Detect which cell encompasses the target text, then output its [X, Y] center coordinate. 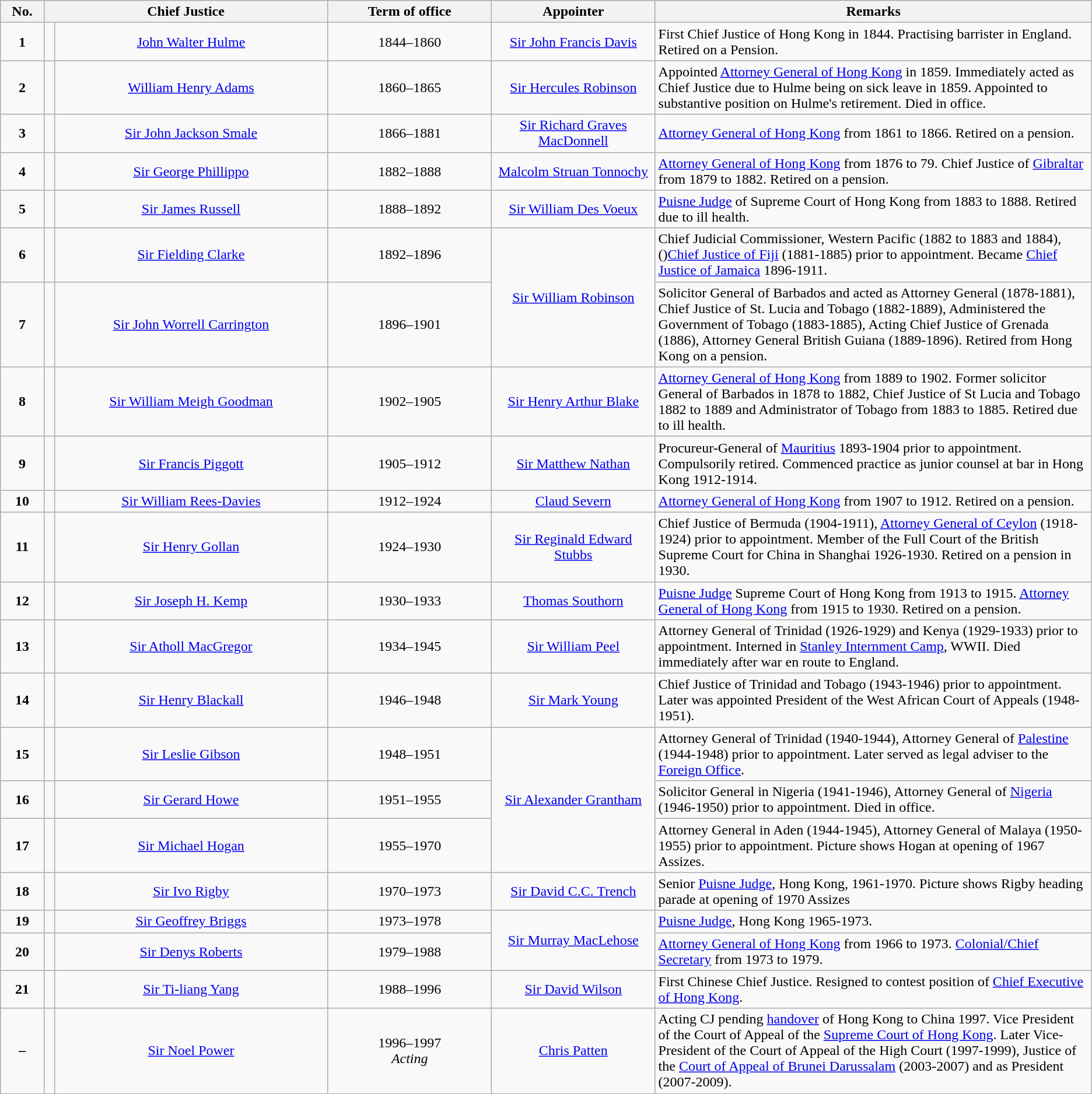
Sir Joseph H. Kemp [191, 601]
Sir Fielding Clarke [191, 255]
1924–1930 [409, 547]
1948–1951 [409, 754]
William Henry Adams [191, 87]
1955–1970 [409, 846]
Attorney General of Hong Kong from 1861 to 1866. Retired on a pension. [873, 133]
10 [22, 501]
Puisne Judge Supreme Court of Hong Kong from 1913 to 1915. Attorney General of Hong Kong from 1915 to 1930. Retired on a pension. [873, 601]
Sir Geoffrey Briggs [191, 921]
6 [22, 255]
Attorney General in Aden (1944-1945), Attorney General of Malaya (1950-1955) prior to appointment. Picture shows Hogan at opening of 1967 Assizes. [873, 846]
Thomas Southorn [573, 601]
1930–1933 [409, 601]
Sir Henry Blackall [191, 700]
Sir Matthew Nathan [573, 463]
21 [22, 989]
Malcolm Struan Tonnochy [573, 171]
15 [22, 754]
Sir Atholl MacGregor [191, 647]
4 [22, 171]
1946–1948 [409, 700]
20 [22, 952]
Sir Richard Graves MacDonnell [573, 133]
Sir William Des Voeux [573, 209]
1 [22, 42]
Sir Henry Gollan [191, 547]
Sir William Robinson [573, 297]
Sir John Francis Davis [573, 42]
Sir Francis Piggott [191, 463]
Sir Henry Arthur Blake [573, 401]
Puisne Judge, Hong Kong 1965-1973. [873, 921]
Sir William Peel [573, 647]
Sir George Phillippo [191, 171]
8 [22, 401]
John Walter Hulme [191, 42]
Sir Ti-liang Yang [191, 989]
Sir Hercules Robinson [573, 87]
19 [22, 921]
First Chief Justice of Hong Kong in 1844. Practising barrister in England. Retired on a Pension. [873, 42]
Sir Reginald Edward Stubbs [573, 547]
11 [22, 547]
No. [22, 12]
Sir Alexander Grantham [573, 800]
Sir Mark Young [573, 700]
1970–1973 [409, 891]
9 [22, 463]
17 [22, 846]
Sir Gerard Howe [191, 800]
12 [22, 601]
3 [22, 133]
13 [22, 647]
Sir Michael Hogan [191, 846]
1934–1945 [409, 647]
1951–1955 [409, 800]
Term of office [409, 12]
Sir John Jackson Smale [191, 133]
Sir William Rees-Davies [191, 501]
1860–1865 [409, 87]
Sir Murray MacLehose [573, 940]
Sir James Russell [191, 209]
Sir David Wilson [573, 989]
Chief Justice [185, 12]
Attorney General of Hong Kong from 1876 to 79. Chief Justice of Gibraltar from 1879 to 1882. Retired on a pension. [873, 171]
1844–1860 [409, 42]
1866–1881 [409, 133]
1996–1997Acting [409, 1051]
– [22, 1051]
7 [22, 324]
18 [22, 891]
Sir William Meigh Goodman [191, 401]
Sir Noel Power [191, 1051]
Sir Leslie Gibson [191, 754]
1882–1888 [409, 171]
Sir John Worrell Carrington [191, 324]
Remarks [873, 12]
Appointer [573, 12]
1896–1901 [409, 324]
1902–1905 [409, 401]
First Chinese Chief Justice. Resigned to contest position of Chief Executive of Hong Kong. [873, 989]
Puisne Judge of Supreme Court of Hong Kong from 1883 to 1888. Retired due to ill health. [873, 209]
Attorney General of Hong Kong from 1966 to 1973. Colonial/Chief Secretary from 1973 to 1979. [873, 952]
Claud Severn [573, 501]
Sir Denys Roberts [191, 952]
Chris Patten [573, 1051]
Senior Puisne Judge, Hong Kong, 1961-1970. Picture shows Rigby heading parade at opening of 1970 Assizes [873, 891]
1905–1912 [409, 463]
1888–1892 [409, 209]
5 [22, 209]
2 [22, 87]
1988–1996 [409, 989]
Solicitor General in Nigeria (1941-1946), Attorney General of Nigeria (1946-1950) prior to appointment. Died in office. [873, 800]
Attorney General of Hong Kong from 1907 to 1912. Retired on a pension. [873, 501]
16 [22, 800]
1912–1924 [409, 501]
14 [22, 700]
1973–1978 [409, 921]
1892–1896 [409, 255]
1979–1988 [409, 952]
Sir Ivo Rigby [191, 891]
Sir David C.C. Trench [573, 891]
